For the text-containing cell, return its midpoint in [X, Y] coordinate format. 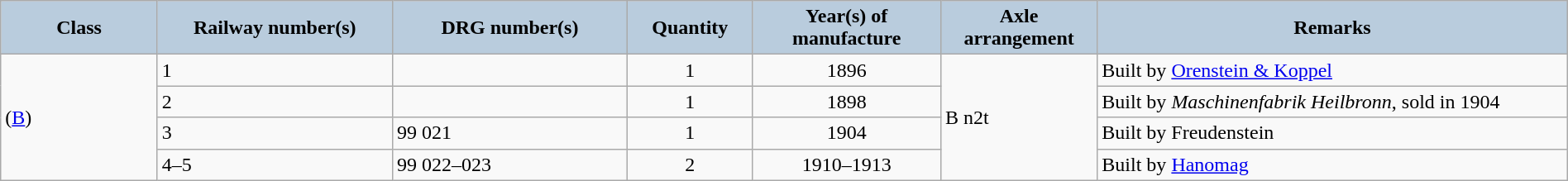
99 021 [509, 133]
Class [79, 28]
1898 [847, 102]
1910–1913 [847, 164]
Built by Maschinenfabrik Heilbronn, sold in 1904 [1332, 102]
Built by Hanomag [1332, 164]
Quantity [691, 28]
Year(s) of manufacture [847, 28]
99 022–023 [509, 164]
4–5 [275, 164]
Built by Freudenstein [1332, 133]
Built by Orenstein & Koppel [1332, 70]
Axle arrangement [1019, 28]
3 [275, 133]
B n2t [1019, 117]
DRG number(s) [509, 28]
(B) [79, 117]
1904 [847, 133]
1896 [847, 70]
Railway number(s) [275, 28]
Remarks [1332, 28]
